Scan for the cell matching the given text and deliver its [x, y] coordinate at center. 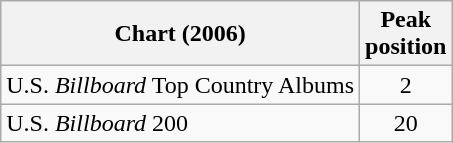
Chart (2006) [180, 34]
Peakposition [406, 34]
2 [406, 85]
U.S. Billboard 200 [180, 123]
U.S. Billboard Top Country Albums [180, 85]
20 [406, 123]
